Provide the (X, Y) coordinate of the cell's center where the given text is located.  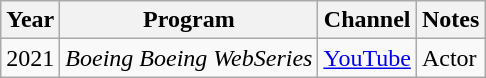
Boeing Boeing WebSeries (189, 58)
Year (30, 20)
Actor (450, 58)
2021 (30, 58)
Program (189, 20)
YouTube (367, 58)
Notes (450, 20)
Channel (367, 20)
